For the text-containing cell, return its midpoint in (x, y) coordinate format. 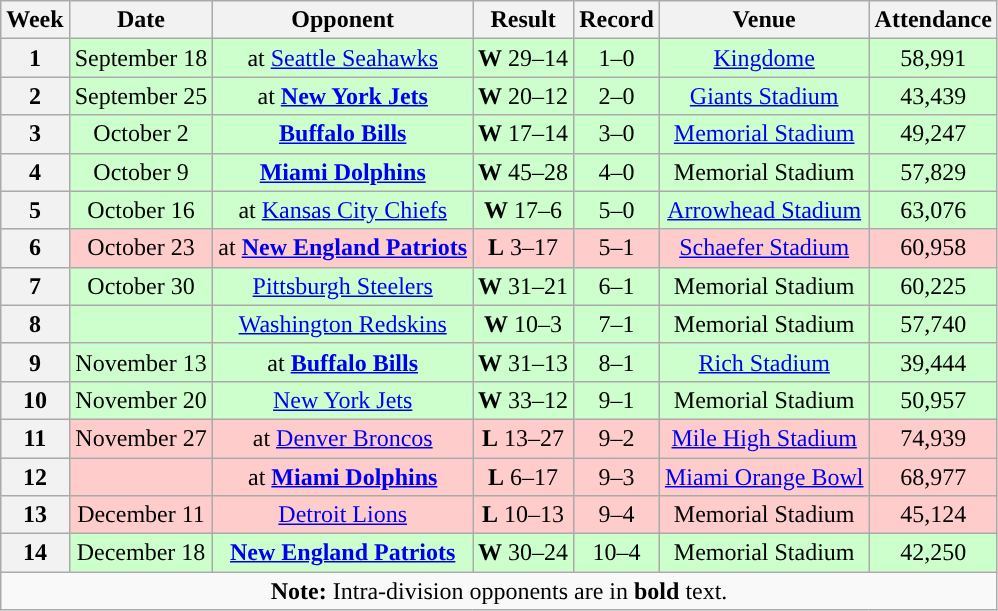
Giants Stadium (764, 96)
Note: Intra-division opponents are in bold text. (500, 591)
Arrowhead Stadium (764, 210)
Result (524, 20)
58,991 (933, 58)
November 27 (141, 438)
October 30 (141, 286)
5–0 (617, 210)
6–1 (617, 286)
74,939 (933, 438)
at Buffalo Bills (343, 362)
9–3 (617, 477)
50,957 (933, 400)
November 13 (141, 362)
42,250 (933, 553)
Rich Stadium (764, 362)
Pittsburgh Steelers (343, 286)
2–0 (617, 96)
W 29–14 (524, 58)
14 (35, 553)
5–1 (617, 248)
9–4 (617, 515)
October 2 (141, 134)
Kingdome (764, 58)
New England Patriots (343, 553)
Miami Dolphins (343, 172)
October 16 (141, 210)
5 (35, 210)
7 (35, 286)
W 30–24 (524, 553)
September 25 (141, 96)
49,247 (933, 134)
Venue (764, 20)
W 31–13 (524, 362)
Record (617, 20)
L 13–27 (524, 438)
L 10–13 (524, 515)
at Miami Dolphins (343, 477)
13 (35, 515)
Opponent (343, 20)
4–0 (617, 172)
Washington Redskins (343, 324)
12 (35, 477)
11 (35, 438)
9–2 (617, 438)
at Kansas City Chiefs (343, 210)
1–0 (617, 58)
10–4 (617, 553)
8 (35, 324)
Schaefer Stadium (764, 248)
Week (35, 20)
60,225 (933, 286)
57,740 (933, 324)
at Seattle Seahawks (343, 58)
December 18 (141, 553)
W 17–6 (524, 210)
New York Jets (343, 400)
Detroit Lions (343, 515)
September 18 (141, 58)
W 20–12 (524, 96)
10 (35, 400)
at New England Patriots (343, 248)
W 33–12 (524, 400)
Attendance (933, 20)
45,124 (933, 515)
Buffalo Bills (343, 134)
W 45–28 (524, 172)
at Denver Broncos (343, 438)
October 9 (141, 172)
L 3–17 (524, 248)
W 31–21 (524, 286)
57,829 (933, 172)
at New York Jets (343, 96)
December 11 (141, 515)
68,977 (933, 477)
9–1 (617, 400)
October 23 (141, 248)
3–0 (617, 134)
63,076 (933, 210)
4 (35, 172)
Miami Orange Bowl (764, 477)
W 17–14 (524, 134)
3 (35, 134)
L 6–17 (524, 477)
7–1 (617, 324)
6 (35, 248)
Date (141, 20)
W 10–3 (524, 324)
43,439 (933, 96)
Mile High Stadium (764, 438)
November 20 (141, 400)
9 (35, 362)
39,444 (933, 362)
8–1 (617, 362)
2 (35, 96)
60,958 (933, 248)
1 (35, 58)
